Return (X, Y) of the center of cell containing provided text 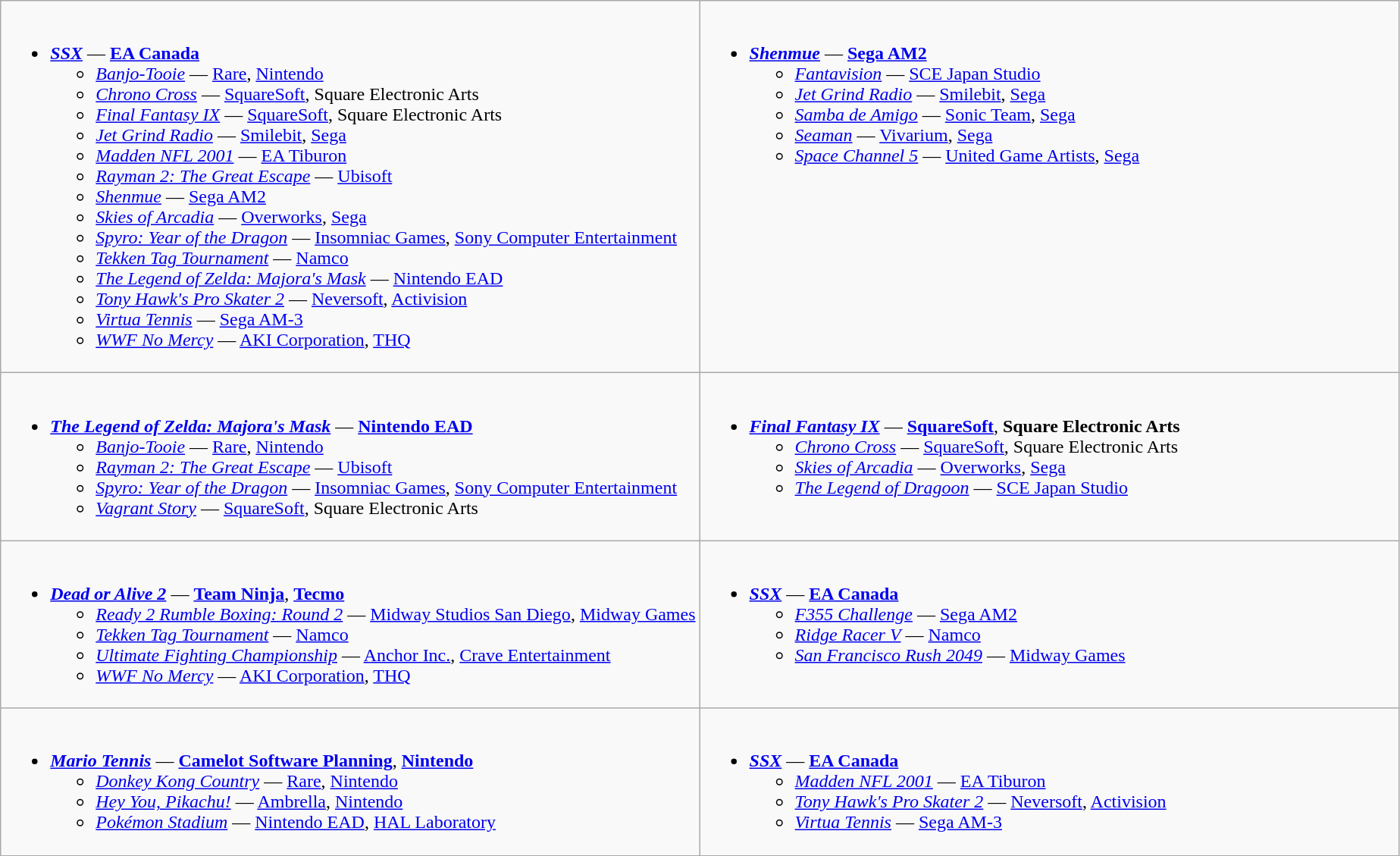
SSX — EA CanadaF355 Challenge — Sega AM2Ridge Racer V — NamcoSan Francisco Rush 2049 — Midway Games (1049, 625)
SSX — EA CanadaMadden NFL 2001 — EA TiburonTony Hawk's Pro Skater 2 — Neversoft, ActivisionVirtua Tennis — Sega AM-3 (1049, 782)
